Scan for the cell matching the given text and deliver its (x, y) coordinate at center. 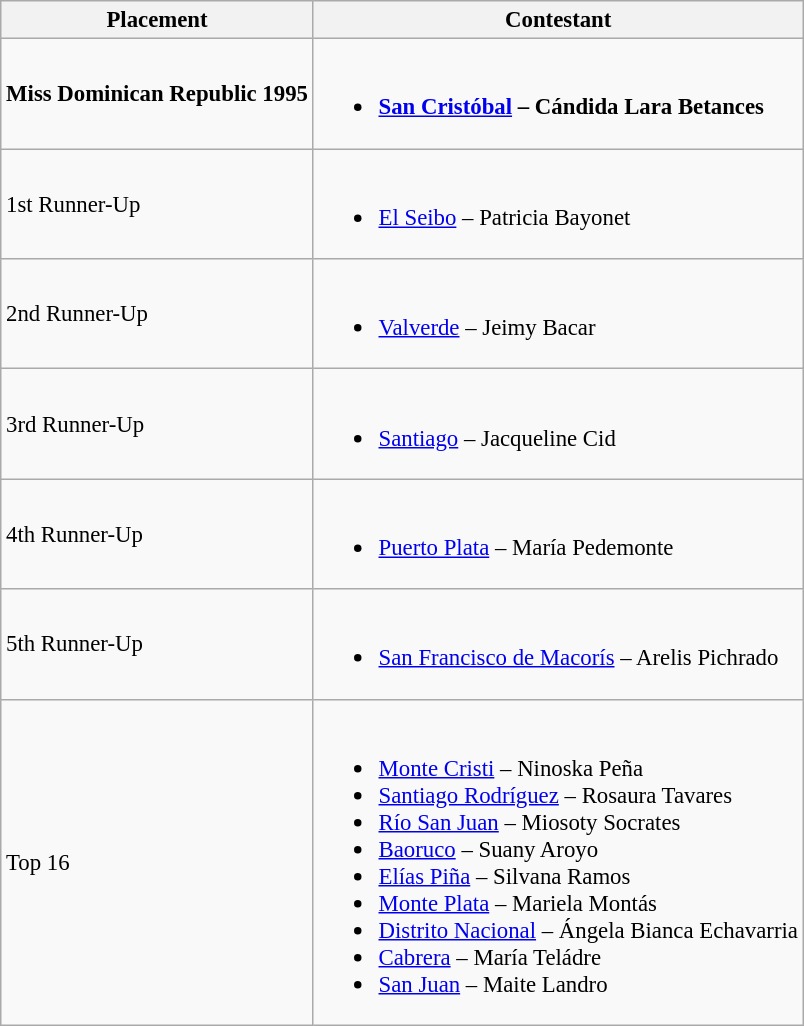
Placement (157, 20)
Miss Dominican Republic 1995 (157, 94)
San Cristóbal – Cándida Lara Betances (558, 94)
Valverde – Jeimy Bacar (558, 314)
3rd Runner-Up (157, 424)
1st Runner-Up (157, 204)
Contestant (558, 20)
Puerto Plata – María Pedemonte (558, 534)
5th Runner-Up (157, 644)
4th Runner-Up (157, 534)
Santiago – Jacqueline Cid (558, 424)
San Francisco de Macorís – Arelis Pichrado (558, 644)
El Seibo – Patricia Bayonet (558, 204)
2nd Runner-Up (157, 314)
Top 16 (157, 862)
